Extract the [x, y] coordinate from the center of the cell holding the provided text.  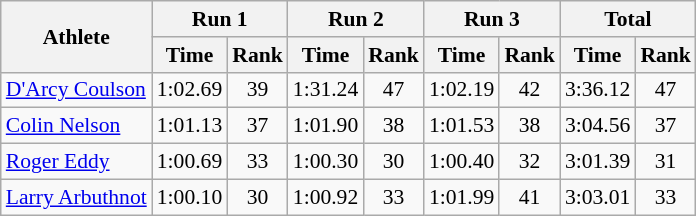
1:00.30 [326, 162]
1:00.10 [190, 197]
1:02.69 [190, 90]
1:00.40 [462, 162]
31 [666, 162]
1:02.19 [462, 90]
1:01.13 [190, 126]
Colin Nelson [76, 126]
3:01.39 [598, 162]
Run 2 [356, 19]
1:31.24 [326, 90]
1:00.69 [190, 162]
1:01.99 [462, 197]
1:01.90 [326, 126]
1:00.92 [326, 197]
3:03.01 [598, 197]
41 [530, 197]
3:04.56 [598, 126]
Run 1 [220, 19]
Athlete [76, 36]
32 [530, 162]
Run 3 [492, 19]
Roger Eddy [76, 162]
3:36.12 [598, 90]
39 [258, 90]
Total [628, 19]
D'Arcy Coulson [76, 90]
42 [530, 90]
Larry Arbuthnot [76, 197]
1:01.53 [462, 126]
